Scan for the cell matching the given text and deliver its [X, Y] coordinate at center. 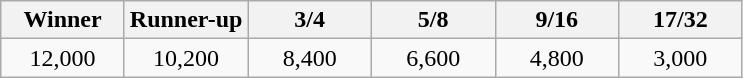
10,200 [186, 58]
4,800 [557, 58]
8,400 [310, 58]
9/16 [557, 20]
Runner-up [186, 20]
12,000 [63, 58]
6,600 [433, 58]
5/8 [433, 20]
3/4 [310, 20]
17/32 [681, 20]
3,000 [681, 58]
Winner [63, 20]
